Detect which cell encompasses the target text, then output its (x, y) center coordinate. 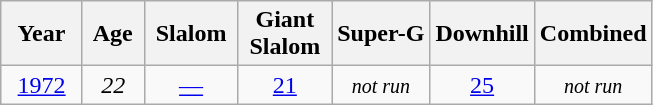
— (191, 85)
Super-G (381, 34)
1972 (42, 85)
Giant Slalom (285, 34)
Year (42, 34)
Slalom (191, 34)
Combined (593, 34)
25 (482, 85)
Downhill (482, 34)
21 (285, 85)
Age (113, 34)
22 (113, 85)
